Locate the cell with the specified text and output its (X, Y) center coordinate. 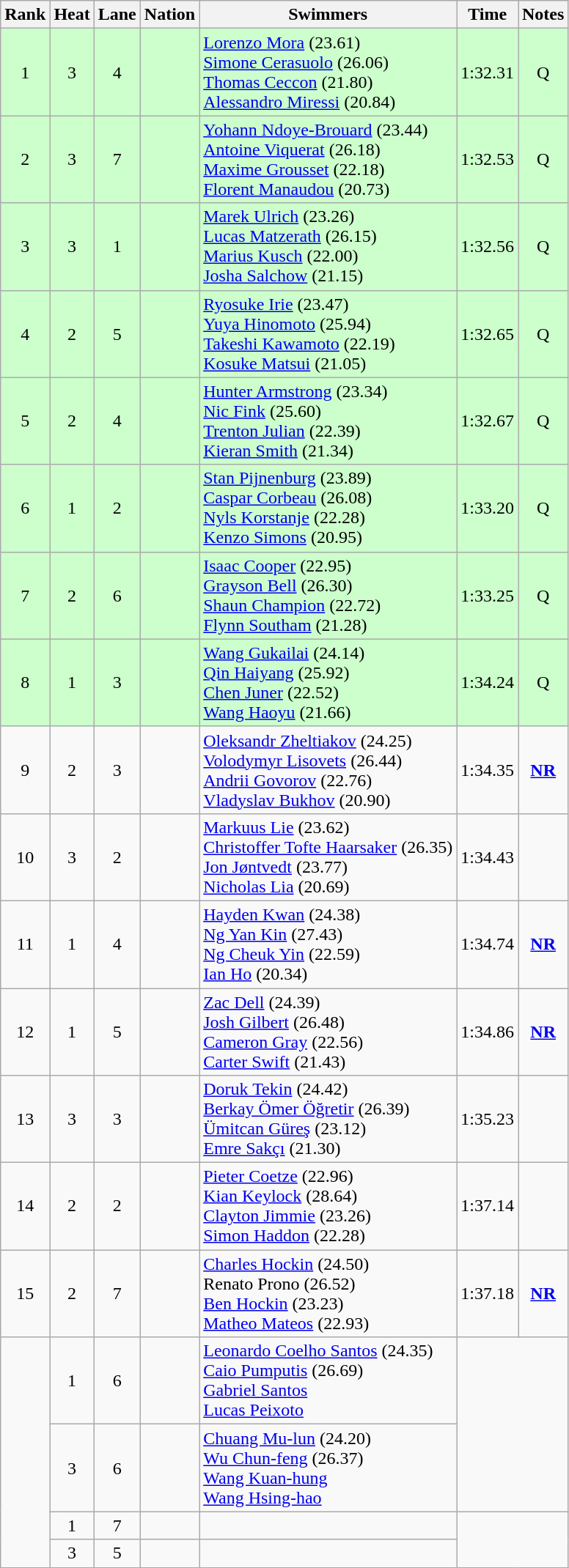
Heat (72, 15)
Nation (169, 15)
1:34.35 (488, 769)
11 (25, 944)
Zac Dell (24.39)Josh Gilbert (26.48)Cameron Gray (22.56)Carter Swift (21.43) (328, 1032)
1:34.24 (488, 683)
1:37.14 (488, 1206)
Charles Hockin (24.50)Renato Prono (26.52)Ben Hockin (23.23)Matheo Mateos (22.93) (328, 1294)
Notes (543, 15)
Marek Ulrich (23.26)Lucas Matzerath (26.15)Marius Kusch (22.00)Josha Salchow (21.15) (328, 246)
Pieter Coetze (22.96)Kian Keylock (28.64)Clayton Jimmie (23.26)Simon Haddon (22.28) (328, 1206)
1:33.20 (488, 509)
Chuang Mu-lun (24.20)Wu Chun-feng (26.37)Wang Kuan-hungWang Hsing-hao (328, 1468)
Hayden Kwan (24.38)Ng Yan Kin (27.43)Ng Cheuk Yin (22.59)Ian Ho (20.34) (328, 944)
Doruk Tekin (24.42)Berkay Ömer Öğretir (26.39)Ümitcan Güreş (23.12)Emre Sakçı (21.30) (328, 1120)
Lane (117, 15)
Hunter Armstrong (23.34)Nic Fink (25.60)Trenton Julian (22.39)Kieran Smith (21.34) (328, 421)
1:32.65 (488, 334)
1:32.31 (488, 72)
1:32.67 (488, 421)
Ryosuke Irie (23.47)Yuya Hinomoto (25.94)Takeshi Kawamoto (22.19)Kosuke Matsui (21.05) (328, 334)
12 (25, 1032)
1:32.53 (488, 160)
Oleksandr Zheltiakov (24.25)Volodymyr Lisovets (26.44)Andrii Govorov (22.76)Vladyslav Bukhov (20.90) (328, 769)
Wang Gukailai (24.14)Qin Haiyang (25.92)Chen Juner (22.52)Wang Haoyu (21.66) (328, 683)
1:35.23 (488, 1120)
1:32.56 (488, 246)
Time (488, 15)
15 (25, 1294)
Rank (25, 15)
Markuus Lie (23.62)Christoffer Tofte Haarsaker (26.35)Jon Jøntvedt (23.77)Nicholas Lia (20.69) (328, 857)
9 (25, 769)
Swimmers (328, 15)
Stan Pijnenburg (23.89)Caspar Corbeau (26.08)Nyls Korstanje (22.28)Kenzo Simons (20.95) (328, 509)
Lorenzo Mora (23.61)Simone Cerasuolo (26.06)Thomas Ceccon (21.80)Alessandro Miressi (20.84) (328, 72)
1:34.74 (488, 944)
1:33.25 (488, 595)
Leonardo Coelho Santos (24.35)Caio Pumputis (26.69)Gabriel SantosLucas Peixoto (328, 1380)
14 (25, 1206)
8 (25, 683)
10 (25, 857)
Yohann Ndoye-Brouard (23.44)Antoine Viquerat (26.18)Maxime Grousset (22.18)Florent Manaudou (20.73) (328, 160)
1:37.18 (488, 1294)
Isaac Cooper (22.95)Grayson Bell (26.30)Shaun Champion (22.72)Flynn Southam (21.28) (328, 595)
13 (25, 1120)
1:34.86 (488, 1032)
1:34.43 (488, 857)
